From the cell containing the given text, extract its center point as [X, Y] coordinate. 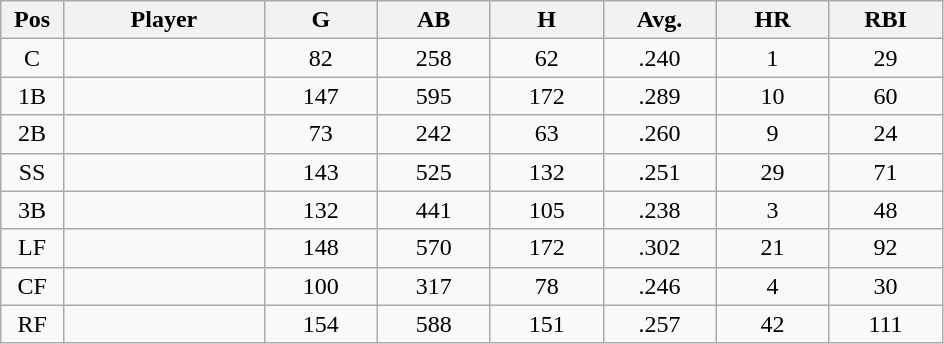
RF [32, 324]
SS [32, 172]
71 [886, 172]
2B [32, 134]
Player [164, 20]
LF [32, 248]
242 [434, 134]
21 [772, 248]
441 [434, 210]
AB [434, 20]
154 [320, 324]
105 [546, 210]
570 [434, 248]
.246 [660, 286]
78 [546, 286]
RBI [886, 20]
1B [32, 96]
82 [320, 58]
.240 [660, 58]
111 [886, 324]
317 [434, 286]
.251 [660, 172]
C [32, 58]
92 [886, 248]
151 [546, 324]
Avg. [660, 20]
10 [772, 96]
1 [772, 58]
CF [32, 286]
H [546, 20]
147 [320, 96]
30 [886, 286]
100 [320, 286]
.302 [660, 248]
588 [434, 324]
525 [434, 172]
62 [546, 58]
4 [772, 286]
.260 [660, 134]
.289 [660, 96]
48 [886, 210]
24 [886, 134]
63 [546, 134]
73 [320, 134]
3B [32, 210]
258 [434, 58]
9 [772, 134]
3 [772, 210]
.257 [660, 324]
148 [320, 248]
42 [772, 324]
143 [320, 172]
Pos [32, 20]
.238 [660, 210]
60 [886, 96]
HR [772, 20]
595 [434, 96]
G [320, 20]
